Capture the cell that displays the provided text and extract its (X, Y) central coordinate. 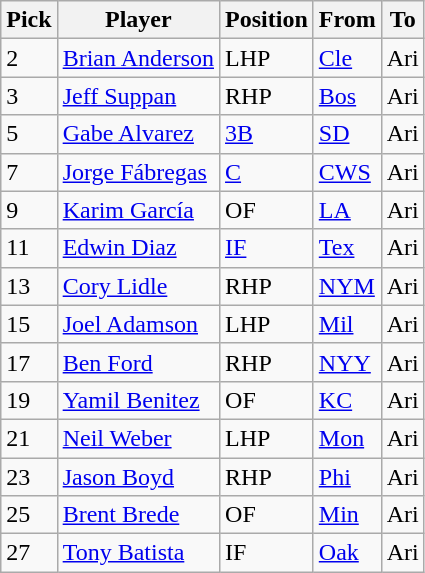
Jason Boyd (138, 477)
Pick (29, 20)
Mil (347, 324)
Jorge Fábregas (138, 172)
7 (29, 172)
KC (347, 400)
Jeff Suppan (138, 96)
Bos (347, 96)
Joel Adamson (138, 324)
Neil Weber (138, 438)
13 (29, 286)
5 (29, 134)
Cory Lidle (138, 286)
Min (347, 515)
Phi (347, 477)
From (347, 20)
CWS (347, 172)
17 (29, 362)
3B (267, 134)
23 (29, 477)
Ben Ford (138, 362)
LA (347, 210)
Gabe Alvarez (138, 134)
To (402, 20)
Tex (347, 248)
C (267, 172)
Edwin Diaz (138, 248)
Player (138, 20)
Position (267, 20)
15 (29, 324)
9 (29, 210)
11 (29, 248)
NYM (347, 286)
Yamil Benitez (138, 400)
Brent Brede (138, 515)
27 (29, 553)
21 (29, 438)
Karim García (138, 210)
Mon (347, 438)
3 (29, 96)
25 (29, 515)
2 (29, 58)
SD (347, 134)
Brian Anderson (138, 58)
NYY (347, 362)
Cle (347, 58)
Tony Batista (138, 553)
Oak (347, 553)
19 (29, 400)
